From the cell containing the given text, extract its center point as (x, y) coordinate. 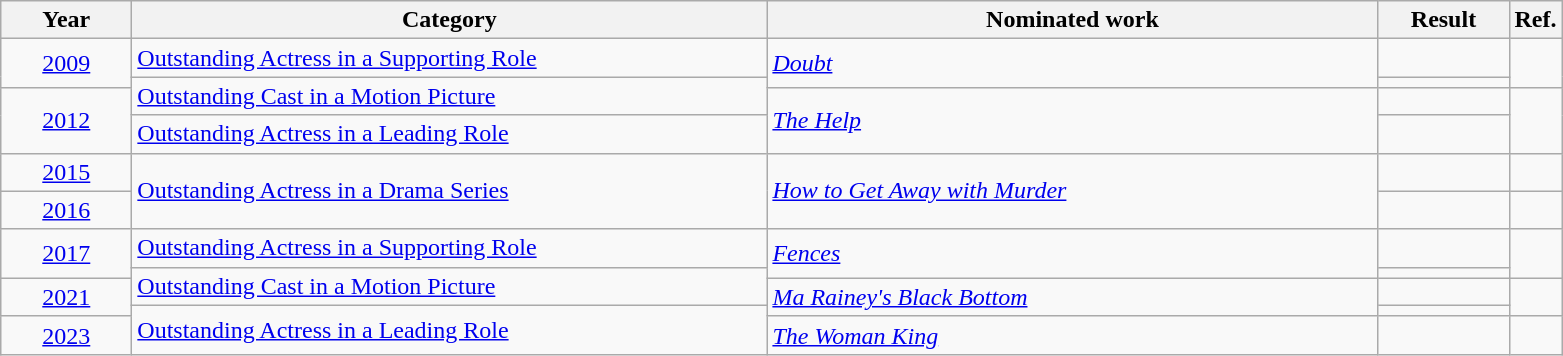
Ma Rainey's Black Bottom (1072, 297)
2012 (66, 120)
Ref. (1536, 20)
2023 (66, 335)
The Help (1072, 120)
Outstanding Actress in a Drama Series (450, 191)
2009 (66, 64)
2016 (66, 210)
2017 (66, 254)
Nominated work (1072, 20)
Fences (1072, 254)
Result (1444, 20)
Year (66, 20)
How to Get Away with Murder (1072, 191)
2021 (66, 297)
Category (450, 20)
Doubt (1072, 64)
The Woman King (1072, 335)
2015 (66, 172)
